Detect which cell encompasses the target text, then output its (X, Y) center coordinate. 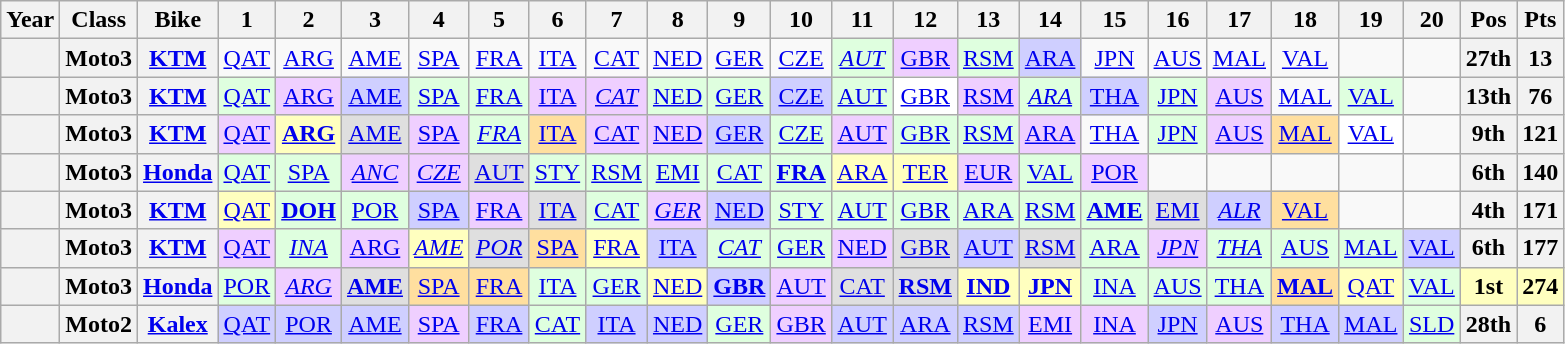
1 (247, 20)
8 (677, 20)
Kalex (178, 324)
DOH (309, 210)
11 (862, 20)
14 (1050, 20)
Bike (178, 20)
140 (1540, 172)
9 (740, 20)
Pos (1488, 20)
Year (30, 20)
27th (1488, 58)
4 (438, 20)
9th (1488, 134)
2 (309, 20)
Class (99, 20)
ANC (374, 172)
5 (499, 20)
121 (1540, 134)
10 (801, 20)
EUR (988, 172)
3 (374, 20)
76 (1540, 96)
Moto2 (99, 324)
171 (1540, 210)
IND (988, 286)
1st (1488, 286)
TER (925, 172)
17 (1239, 20)
4th (1488, 210)
7 (617, 20)
19 (1371, 20)
SLD (1432, 324)
Pts (1540, 20)
ALR (1239, 210)
20 (1432, 20)
177 (1540, 248)
16 (1178, 20)
274 (1540, 286)
18 (1306, 20)
13th (1488, 96)
12 (925, 20)
28th (1488, 324)
15 (1114, 20)
